Provide the [X, Y] coordinate of the cell's center where the given text is located.  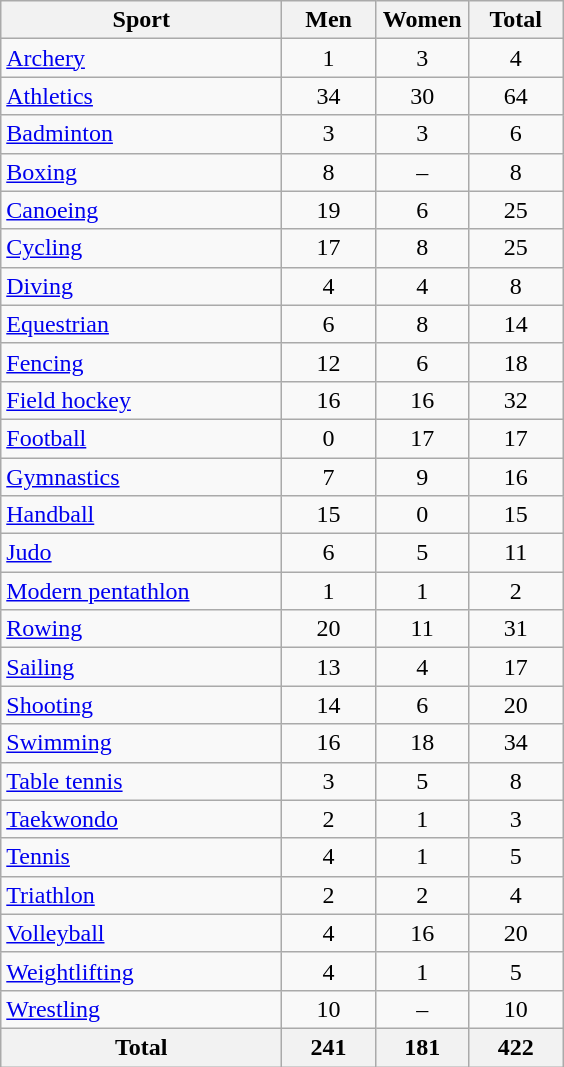
Swimming [142, 743]
Weightlifting [142, 971]
Modern pentathlon [142, 591]
64 [516, 96]
31 [516, 629]
9 [422, 477]
Volleyball [142, 933]
12 [329, 362]
7 [329, 477]
Gymnastics [142, 477]
Triathlon [142, 895]
Equestrian [142, 324]
Sailing [142, 667]
Handball [142, 515]
Boxing [142, 172]
Diving [142, 286]
19 [329, 210]
Field hockey [142, 400]
30 [422, 96]
Wrestling [142, 1009]
Sport [142, 20]
Athletics [142, 96]
13 [329, 667]
Men [329, 20]
32 [516, 400]
Shooting [142, 705]
Tennis [142, 857]
Rowing [142, 629]
Judo [142, 553]
Women [422, 20]
Archery [142, 58]
Taekwondo [142, 819]
241 [329, 1047]
Canoeing [142, 210]
Fencing [142, 362]
Table tennis [142, 781]
Cycling [142, 248]
Badminton [142, 134]
Football [142, 438]
181 [422, 1047]
422 [516, 1047]
